Scan for the cell matching the given text and deliver its (x, y) coordinate at center. 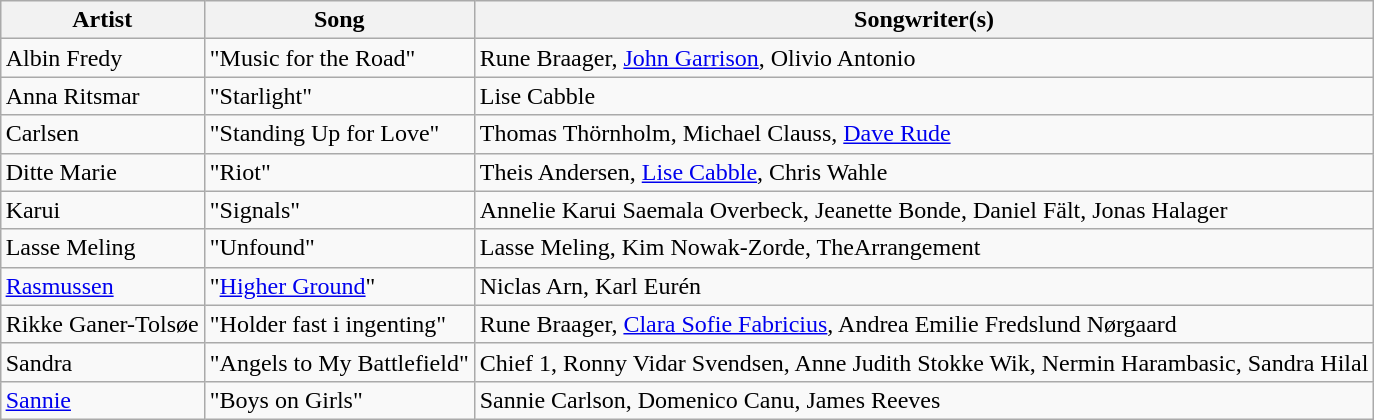
"Higher Ground" (339, 286)
Rikke Ganer-Tolsøe (102, 324)
Rune Braager, John Garrison, Olivio Antonio (924, 58)
Chief 1, Ronny Vidar Svendsen, Anne Judith Stokke Wik, Nermin Harambasic, Sandra Hilal (924, 362)
Thomas Thörnholm, Michael Clauss, Dave Rude (924, 134)
Niclas Arn, Karl Eurén (924, 286)
Lasse Meling, Kim Nowak-Zorde, TheArrangement (924, 248)
Ditte Marie (102, 172)
Sannie Carlson, Domenico Canu, James Reeves (924, 400)
"Boys on Girls" (339, 400)
Rune Braager, Clara Sofie Fabricius, Andrea Emilie Fredslund Nørgaard (924, 324)
"Holder fast i ingenting" (339, 324)
Annelie Karui Saemala Overbeck, Jeanette Bonde, Daniel Fält, Jonas Halager (924, 210)
Sandra (102, 362)
Karui (102, 210)
Carlsen (102, 134)
"Music for the Road" (339, 58)
Song (339, 20)
"Riot" (339, 172)
Theis Andersen, Lise Cabble, Chris Wahle (924, 172)
Lasse Meling (102, 248)
"Starlight" (339, 96)
"Angels to My Battlefield" (339, 362)
Albin Fredy (102, 58)
"Signals" (339, 210)
Songwriter(s) (924, 20)
Anna Ritsmar (102, 96)
"Unfound" (339, 248)
Lise Cabble (924, 96)
"Standing Up for Love" (339, 134)
Sannie (102, 400)
Artist (102, 20)
Rasmussen (102, 286)
